Capture the cell that displays the provided text and extract its [X, Y] central coordinate. 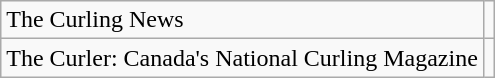
The Curler: Canada's National Curling Magazine [242, 58]
The Curling News [242, 20]
